For the text-containing cell, return its midpoint in (X, Y) coordinate format. 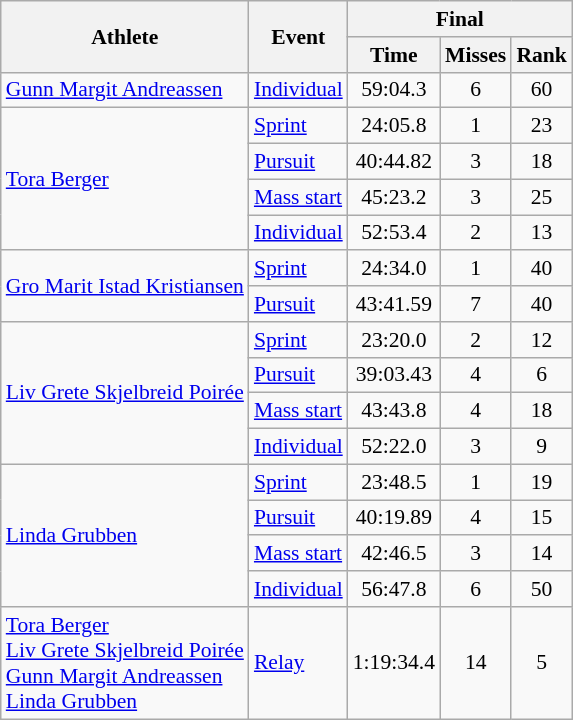
Misses (476, 55)
12 (542, 340)
25 (542, 197)
23:20.0 (394, 340)
9 (542, 447)
Final (460, 19)
5 (542, 663)
56:47.8 (394, 589)
15 (542, 518)
Rank (542, 55)
40:19.89 (394, 518)
1:19:34.4 (394, 663)
13 (542, 233)
24:05.8 (394, 126)
Liv Grete Skjelbreid Poirée (125, 393)
43:43.8 (394, 411)
Event (298, 36)
23 (542, 126)
52:22.0 (394, 447)
52:53.4 (394, 233)
45:23.2 (394, 197)
Gunn Margit Andreassen (125, 90)
Time (394, 55)
19 (542, 482)
39:03.43 (394, 375)
50 (542, 589)
60 (542, 90)
Relay (298, 663)
42:46.5 (394, 554)
Tora BergerLiv Grete Skjelbreid PoiréeGunn Margit AndreassenLinda Grubben (125, 663)
40:44.82 (394, 162)
Gro Marit Istad Kristiansen (125, 286)
7 (476, 304)
59:04.3 (394, 90)
Linda Grubben (125, 535)
24:34.0 (394, 269)
43:41.59 (394, 304)
23:48.5 (394, 482)
Tora Berger (125, 179)
Athlete (125, 36)
